Output the (X, Y) coordinate of the center of the cell containing the given text.  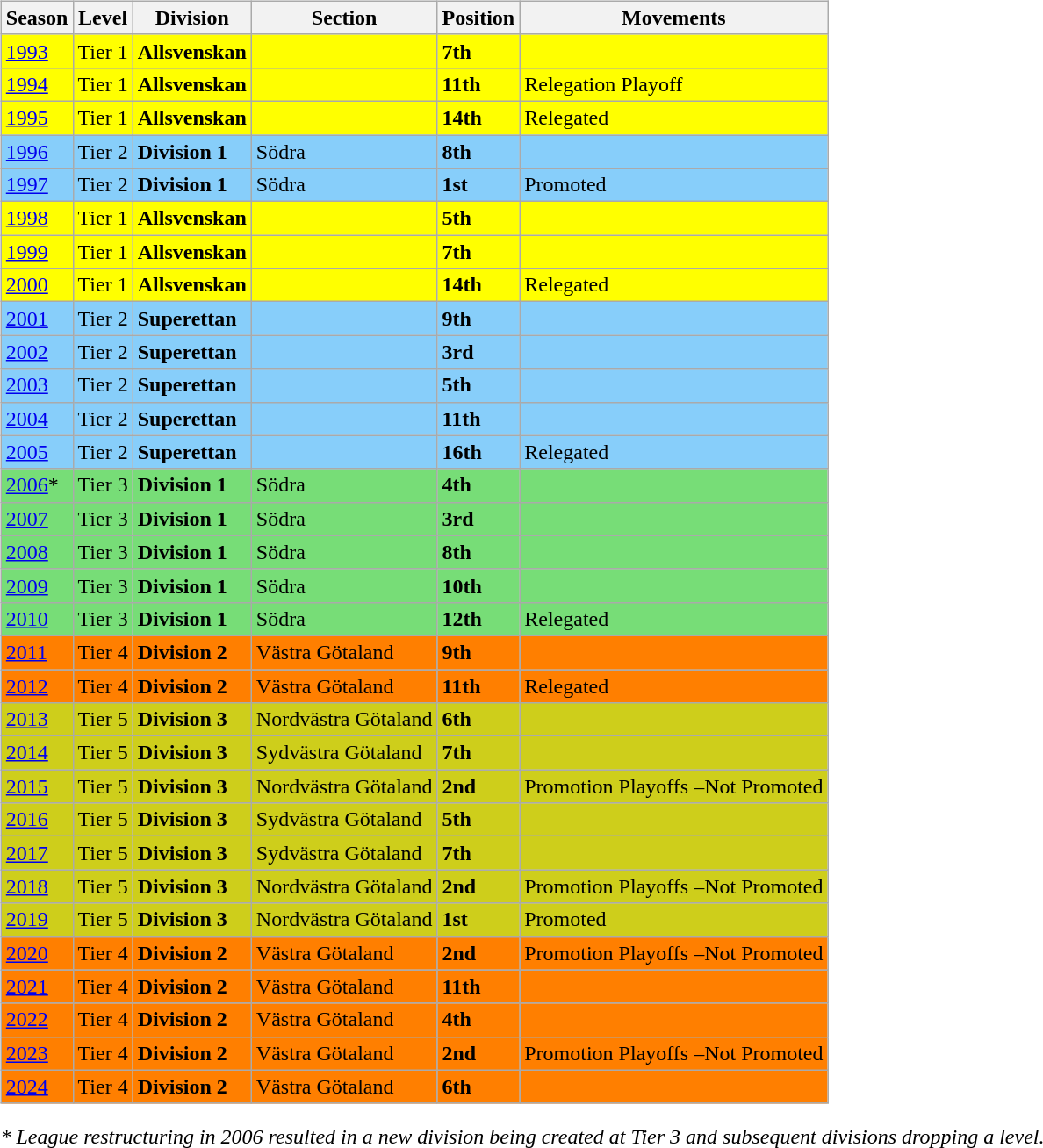
Section (344, 18)
2001 (37, 319)
1996 (37, 152)
2002 (37, 352)
1994 (37, 84)
Relegation Playoff (674, 84)
2010 (37, 619)
2021 (37, 987)
12th (478, 619)
2004 (37, 419)
2016 (37, 820)
Level (103, 18)
16th (478, 452)
1999 (37, 252)
1997 (37, 185)
2003 (37, 385)
Movements (674, 18)
1995 (37, 118)
10th (478, 585)
Season (37, 18)
1993 (37, 51)
2018 (37, 886)
2014 (37, 753)
2008 (37, 552)
2007 (37, 519)
2015 (37, 786)
2019 (37, 920)
Division (191, 18)
2013 (37, 720)
2006* (37, 485)
2017 (37, 853)
2009 (37, 585)
2000 (37, 285)
2023 (37, 1053)
2005 (37, 452)
2020 (37, 953)
2011 (37, 652)
2022 (37, 1020)
2024 (37, 1087)
2012 (37, 685)
Position (478, 18)
1998 (37, 219)
